From the cell containing the given text, extract its center point as [x, y] coordinate. 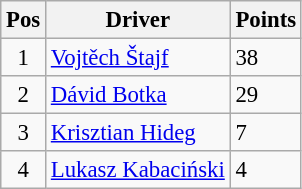
1 [24, 58]
Pos [24, 20]
29 [266, 95]
Driver [138, 20]
7 [266, 133]
Krisztian Hideg [138, 133]
Lukasz Kabaciński [138, 170]
38 [266, 58]
3 [24, 133]
Dávid Botka [138, 95]
Vojtěch Štajf [138, 58]
2 [24, 95]
Points [266, 20]
